Locate the cell with the specified text and output its (X, Y) center coordinate. 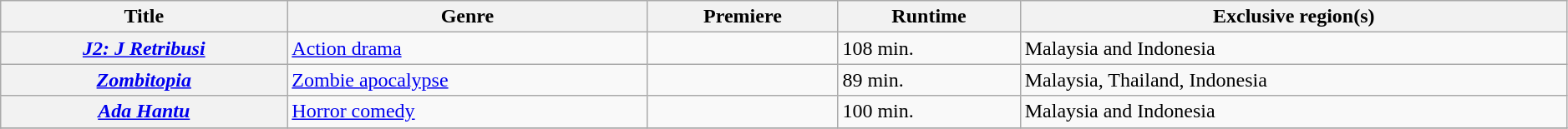
Zombie apocalypse (468, 80)
Horror comedy (468, 112)
89 min. (929, 80)
Ada Hantu (144, 112)
J2: J Retribusi (144, 48)
Genre (468, 17)
Exclusive region(s) (1293, 17)
Runtime (929, 17)
Title (144, 17)
Malaysia, Thailand, Indonesia (1293, 80)
108 min. (929, 48)
100 min. (929, 112)
Premiere (743, 17)
Zombitopia (144, 80)
Action drama (468, 48)
